For the text-containing cell, return its midpoint in (X, Y) coordinate format. 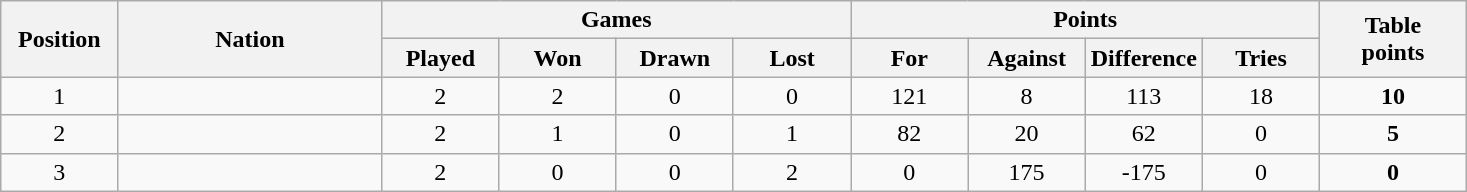
5 (1394, 134)
121 (910, 96)
Drawn (674, 58)
82 (910, 134)
Against (1026, 58)
Lost (792, 58)
Points (1086, 20)
Played (440, 58)
Nation (250, 39)
20 (1026, 134)
Tries (1260, 58)
Difference (1144, 58)
10 (1394, 96)
8 (1026, 96)
62 (1144, 134)
3 (60, 172)
175 (1026, 172)
Won (558, 58)
Tablepoints (1394, 39)
Position (60, 39)
For (910, 58)
18 (1260, 96)
-175 (1144, 172)
113 (1144, 96)
Games (616, 20)
